From the cell containing the given text, extract its center point as [x, y] coordinate. 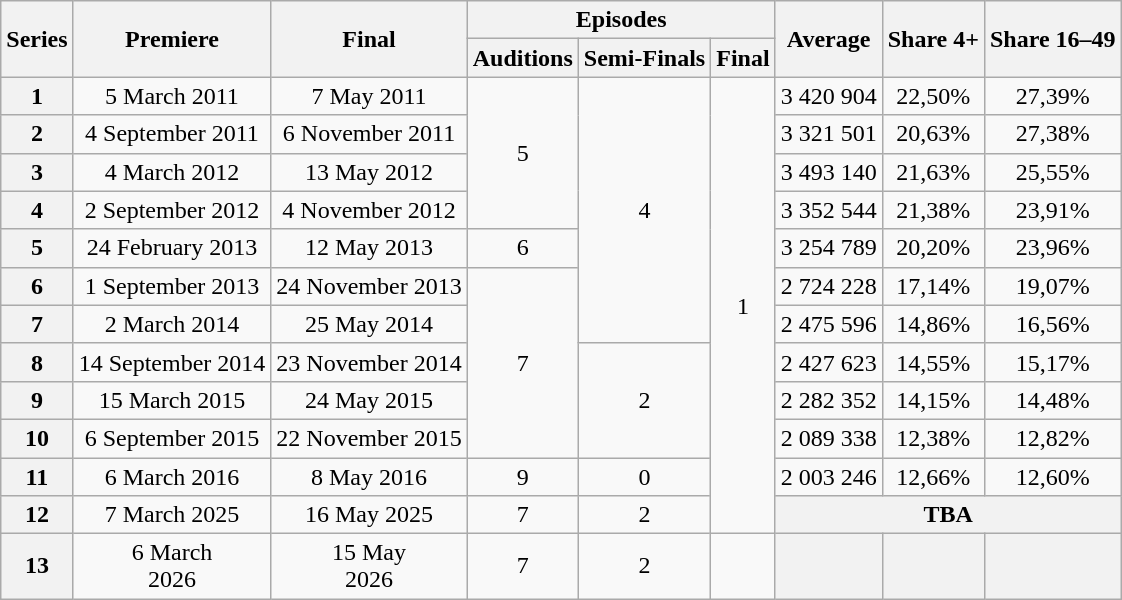
13 May 2012 [369, 172]
4 March 2012 [172, 172]
0 [644, 477]
7 March 2025 [172, 515]
3 254 789 [828, 248]
6 March 2016 [172, 477]
15 May2026 [369, 566]
2 089 338 [828, 438]
14 September 2014 [172, 362]
12,60% [1052, 477]
21,38% [933, 210]
Series [37, 39]
17,14% [933, 286]
8 [37, 362]
2 003 246 [828, 477]
2 724 228 [828, 286]
23,91% [1052, 210]
Premiere [172, 39]
27,38% [1052, 134]
Episodes [621, 20]
6 November 2011 [369, 134]
22,50% [933, 96]
4 November 2012 [369, 210]
14,55% [933, 362]
Auditions [522, 58]
24 November 2013 [369, 286]
10 [37, 438]
5 March 2011 [172, 96]
8 May 2016 [369, 477]
6 March2026 [172, 566]
2 September 2012 [172, 210]
TBA [948, 515]
25 May 2014 [369, 324]
11 [37, 477]
13 [37, 566]
2 March 2014 [172, 324]
3 352 544 [828, 210]
15,17% [1052, 362]
Semi-Finals [644, 58]
21,63% [933, 172]
3 [37, 172]
23,96% [1052, 248]
2 282 352 [828, 400]
19,07% [1052, 286]
7 May 2011 [369, 96]
3 321 501 [828, 134]
4 September 2011 [172, 134]
20,63% [933, 134]
12 May 2013 [369, 248]
14,86% [933, 324]
12,66% [933, 477]
20,20% [933, 248]
2 475 596 [828, 324]
14,15% [933, 400]
12,82% [1052, 438]
3 420 904 [828, 96]
12 [37, 515]
Share 4+ [933, 39]
2 427 623 [828, 362]
3 493 140 [828, 172]
24 May 2015 [369, 400]
12,38% [933, 438]
14,48% [1052, 400]
27,39% [1052, 96]
6 September 2015 [172, 438]
Average [828, 39]
16,56% [1052, 324]
15 March 2015 [172, 400]
23 November 2014 [369, 362]
Share 16–49 [1052, 39]
1 September 2013 [172, 286]
25,55% [1052, 172]
16 May 2025 [369, 515]
22 November 2015 [369, 438]
24 February 2013 [172, 248]
